Find where the given text appears and provide that cell's center as (X, Y) coordinate. 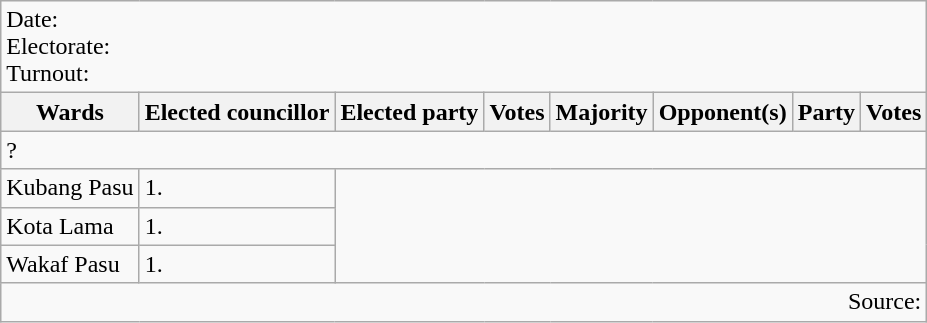
Wakaf Pasu (70, 264)
Opponent(s) (722, 112)
Party (826, 112)
Date: Electorate: Turnout: (464, 47)
Elected councillor (237, 112)
Majority (602, 112)
Wards (70, 112)
Kota Lama (70, 226)
? (464, 150)
Source: (464, 302)
Elected party (410, 112)
Kubang Pasu (70, 188)
